Find where the given text appears and provide that cell's center as [X, Y] coordinate. 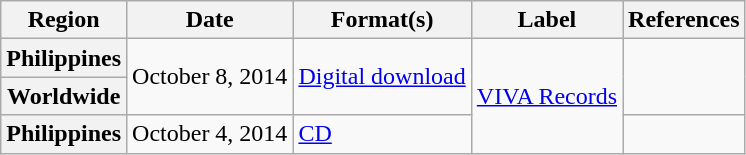
Format(s) [382, 20]
CD [382, 134]
October 4, 2014 [210, 134]
Worldwide [64, 96]
References [684, 20]
October 8, 2014 [210, 77]
VIVA Records [546, 96]
Date [210, 20]
Label [546, 20]
Region [64, 20]
Digital download [382, 77]
